From the cell containing the given text, extract its center point as (X, Y) coordinate. 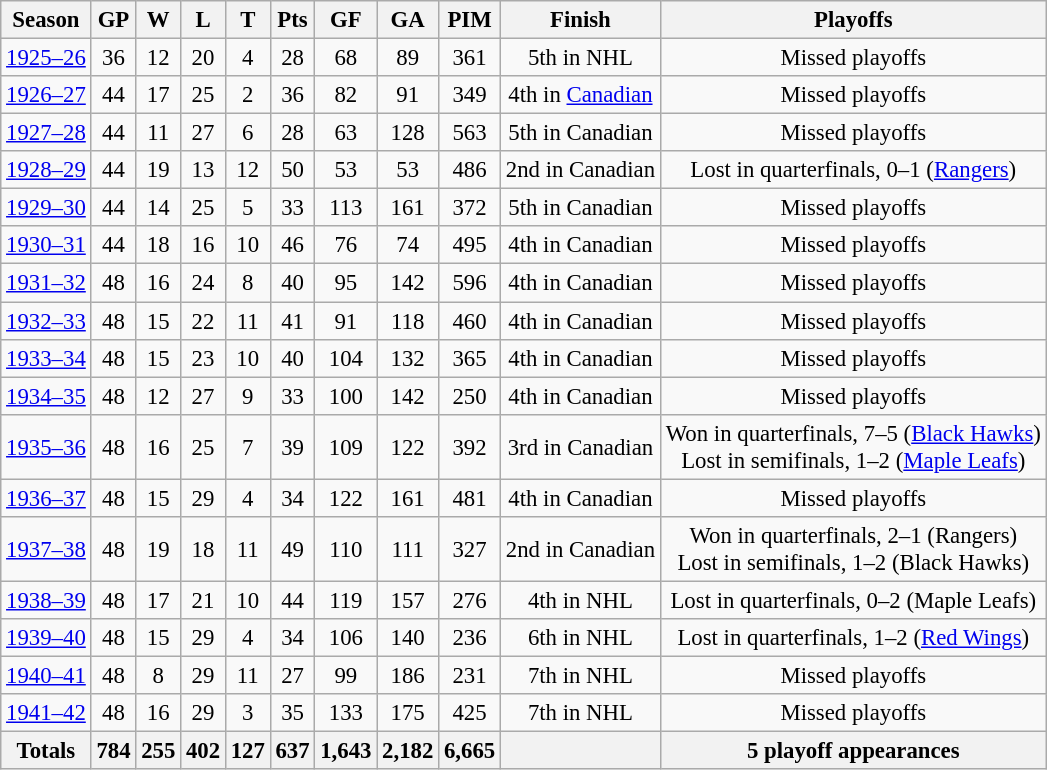
99 (346, 675)
Won in quarterfinals, 2–1 (Rangers)Lost in semifinals, 1–2 (Black Hawks) (853, 550)
365 (470, 358)
563 (470, 133)
24 (204, 283)
1935–36 (46, 446)
231 (470, 675)
20 (204, 58)
3rd in Canadian (580, 446)
Playoffs (853, 20)
495 (470, 245)
Lost in quarterfinals, 0–2 (Maple Leafs) (853, 600)
1940–41 (46, 675)
361 (470, 58)
100 (346, 396)
110 (346, 550)
1925–26 (46, 58)
Won in quarterfinals, 7–5 (Black Hawks)Lost in semifinals, 1–2 (Maple Leafs) (853, 446)
Lost in quarterfinals, 0–1 (Rangers) (853, 170)
392 (470, 446)
9 (248, 396)
1933–34 (46, 358)
39 (292, 446)
109 (346, 446)
5th in NHL (580, 58)
2,182 (408, 751)
111 (408, 550)
68 (346, 58)
1934–35 (46, 396)
425 (470, 713)
35 (292, 713)
95 (346, 283)
1931–32 (46, 283)
GA (408, 20)
1937–38 (46, 550)
6,665 (470, 751)
1930–31 (46, 245)
89 (408, 58)
21 (204, 600)
1941–42 (46, 713)
T (248, 20)
133 (346, 713)
49 (292, 550)
2 (248, 95)
1928–29 (46, 170)
41 (292, 321)
118 (408, 321)
50 (292, 170)
486 (470, 170)
82 (346, 95)
637 (292, 751)
5 playoff appearances (853, 751)
63 (346, 133)
1932–33 (46, 321)
Lost in quarterfinals, 1–2 (Red Wings) (853, 638)
GF (346, 20)
140 (408, 638)
1927–28 (46, 133)
113 (346, 208)
186 (408, 675)
14 (158, 208)
PIM (470, 20)
460 (470, 321)
175 (408, 713)
276 (470, 600)
132 (408, 358)
L (204, 20)
127 (248, 751)
784 (114, 751)
596 (470, 283)
128 (408, 133)
1936–37 (46, 498)
1926–27 (46, 95)
3 (248, 713)
1929–30 (46, 208)
Season (46, 20)
Totals (46, 751)
Finish (580, 20)
22 (204, 321)
327 (470, 550)
1938–39 (46, 600)
106 (346, 638)
7 (248, 446)
GP (114, 20)
5 (248, 208)
6th in NHL (580, 638)
372 (470, 208)
W (158, 20)
13 (204, 170)
6 (248, 133)
Pts (292, 20)
76 (346, 245)
255 (158, 751)
250 (470, 396)
104 (346, 358)
23 (204, 358)
74 (408, 245)
402 (204, 751)
46 (292, 245)
481 (470, 498)
1,643 (346, 751)
1939–40 (46, 638)
157 (408, 600)
349 (470, 95)
236 (470, 638)
119 (346, 600)
4th in NHL (580, 600)
